Return the (X, Y) coordinate for the center point of the cell that contains the specified text.  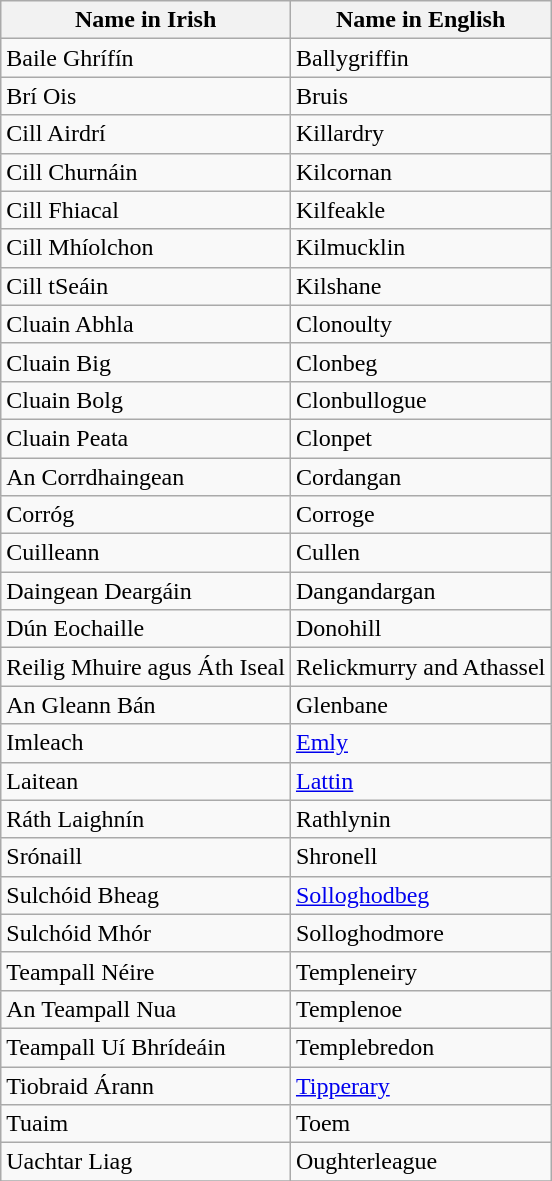
Templebredon (420, 1047)
Cluain Big (146, 362)
Cullen (420, 553)
Sulchóid Mhór (146, 933)
Kilfeakle (420, 210)
Cill tSeáin (146, 286)
Uachtar Liag (146, 1162)
Clonoulty (420, 324)
Cluain Bolg (146, 400)
Corróg (146, 515)
Templeneiry (420, 971)
Cluain Abhla (146, 324)
Dún Eochaille (146, 629)
Tuaim (146, 1124)
Laitean (146, 781)
Clonbullogue (420, 400)
Name in Irish (146, 20)
Kilmucklin (420, 248)
Donohill (420, 629)
An Teampall Nua (146, 1009)
Brí Ois (146, 96)
Clonpet (420, 438)
Tiobraid Árann (146, 1085)
Cill Churnáin (146, 172)
Corroge (420, 515)
An Corrdhaingean (146, 477)
Cluain Peata (146, 438)
Name in English (420, 20)
Dangandargan (420, 591)
Tipperary (420, 1085)
Ráth Laighnín (146, 819)
Templenoe (420, 1009)
Glenbane (420, 705)
Cuilleann (146, 553)
Reilig Mhuire agus Áth Iseal (146, 667)
Killardry (420, 134)
Solloghodmore (420, 933)
Ballygriffin (420, 58)
Cill Airdrí (146, 134)
Cill Fhiacal (146, 210)
Emly (420, 743)
Oughterleague (420, 1162)
Cordangan (420, 477)
Cill Mhíolchon (146, 248)
Srónaill (146, 857)
Bruis (420, 96)
Baile Ghrífín (146, 58)
Toem (420, 1124)
Clonbeg (420, 362)
Sulchóid Bheag (146, 895)
Kilshane (420, 286)
Kilcornan (420, 172)
Solloghodbeg (420, 895)
Imleach (146, 743)
Shronell (420, 857)
Teampall Uí Bhrídeáin (146, 1047)
An Gleann Bán (146, 705)
Lattin (420, 781)
Teampall Néire (146, 971)
Relickmurry and Athassel (420, 667)
Rathlynin (420, 819)
Daingean Deargáin (146, 591)
